Extract the (X, Y) coordinate from the center of the cell holding the provided text.  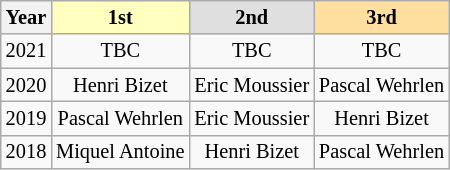
1st (120, 17)
2018 (26, 152)
2020 (26, 85)
2019 (26, 118)
Year (26, 17)
2nd (252, 17)
Miquel Antoine (120, 152)
3rd (382, 17)
2021 (26, 51)
